Determine the (X, Y) coordinate at the center of the cell enclosing the given text.  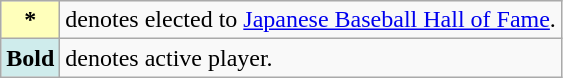
denotes active player. (311, 58)
Bold (30, 58)
denotes elected to Japanese Baseball Hall of Fame. (311, 20)
* (30, 20)
